Locate the cell with the specified text and output its (x, y) center coordinate. 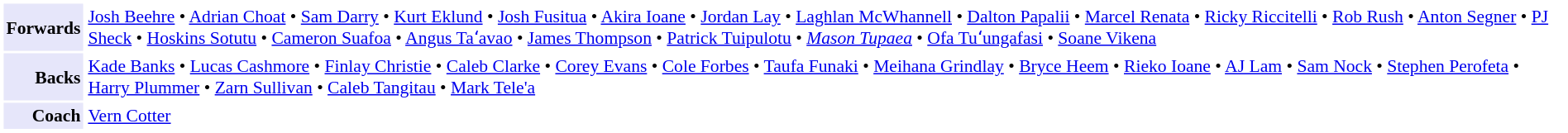
Coach (43, 116)
Backs (43, 76)
Forwards (43, 26)
Vern Cotter (825, 116)
